Return (x, y) of the center of cell containing provided text 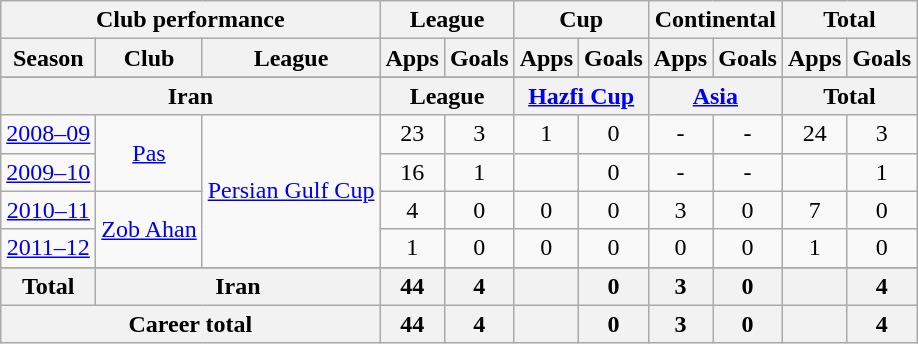
16 (412, 172)
2008–09 (48, 134)
23 (412, 134)
Club (149, 58)
2011–12 (48, 248)
2010–11 (48, 210)
Asia (715, 96)
2009–10 (48, 172)
24 (814, 134)
Career total (190, 324)
Pas (149, 153)
Cup (581, 20)
Persian Gulf Cup (291, 191)
Zob Ahan (149, 229)
Club performance (190, 20)
Hazfi Cup (581, 96)
Season (48, 58)
Continental (715, 20)
7 (814, 210)
